From the cell containing the given text, extract its center point as (X, Y) coordinate. 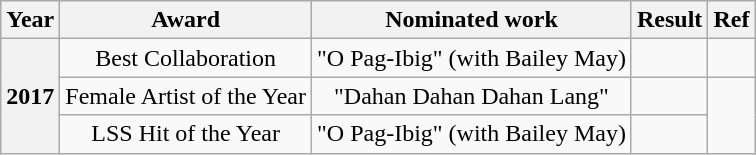
Female Artist of the Year (186, 96)
Year (30, 20)
"Dahan Dahan Dahan Lang" (472, 96)
Ref (732, 20)
Best Collaboration (186, 58)
Nominated work (472, 20)
Award (186, 20)
Result (669, 20)
2017 (30, 96)
LSS Hit of the Year (186, 134)
